Find where the given text appears and provide that cell's center as [X, Y] coordinate. 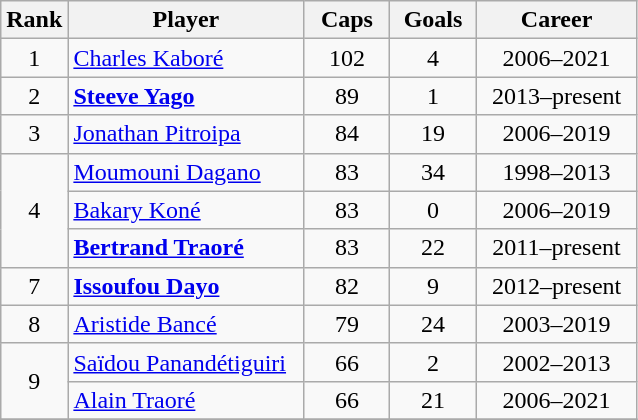
82 [347, 286]
19 [433, 134]
1998–2013 [556, 172]
Moumouni Dagano [186, 172]
7 [34, 286]
Bakary Koné [186, 210]
Aristide Bancé [186, 324]
Charles Kaboré [186, 58]
Jonathan Pitroipa [186, 134]
2012–present [556, 286]
2011–present [556, 248]
Issoufou Dayo [186, 286]
84 [347, 134]
Rank [34, 20]
Saïdou Panandétiguiri [186, 362]
Steeve Yago [186, 96]
Alain Traoré [186, 400]
Player [186, 20]
Caps [347, 20]
2013–present [556, 96]
21 [433, 400]
3 [34, 134]
Goals [433, 20]
79 [347, 324]
Bertrand Traoré [186, 248]
2003–2019 [556, 324]
Career [556, 20]
34 [433, 172]
24 [433, 324]
89 [347, 96]
102 [347, 58]
2002–2013 [556, 362]
0 [433, 210]
8 [34, 324]
22 [433, 248]
